Scan for the cell matching the given text and deliver its [X, Y] coordinate at center. 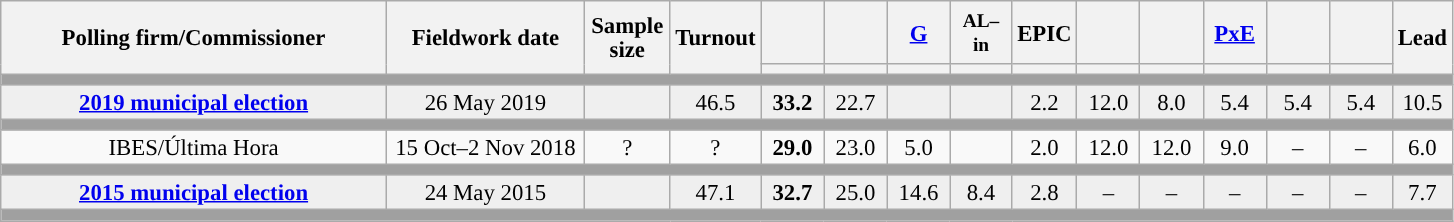
5.0 [918, 148]
2.8 [1044, 194]
9.0 [1234, 148]
Fieldwork date [485, 38]
G [918, 32]
26 May 2019 [485, 102]
29.0 [792, 148]
47.1 [716, 194]
EPIC [1044, 32]
25.0 [856, 194]
46.5 [716, 102]
23.0 [856, 148]
10.5 [1422, 102]
22.7 [856, 102]
32.7 [792, 194]
7.7 [1422, 194]
33.2 [792, 102]
AL–in [981, 32]
15 Oct–2 Nov 2018 [485, 148]
8.4 [981, 194]
6.0 [1422, 148]
PxE [1234, 32]
2.0 [1044, 148]
Turnout [716, 38]
2015 municipal election [194, 194]
24 May 2015 [485, 194]
Polling firm/Commissioner [194, 38]
Lead [1422, 38]
8.0 [1172, 102]
14.6 [918, 194]
2019 municipal election [194, 102]
Sample size [627, 38]
IBES/Última Hora [194, 148]
2.2 [1044, 102]
